Locate the cell with the specified text and output its [x, y] center coordinate. 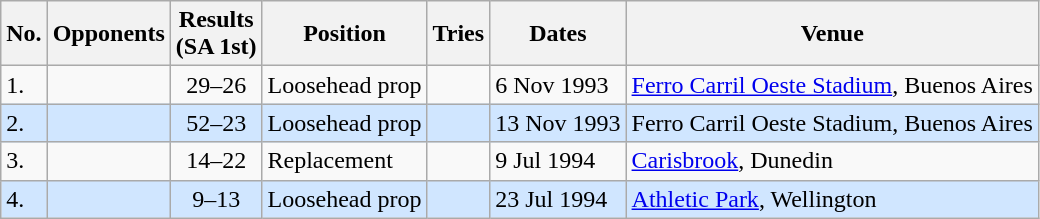
Position [344, 34]
Athletic Park, Wellington [832, 199]
9 Jul 1994 [558, 161]
Carisbrook, Dunedin [832, 161]
13 Nov 1993 [558, 123]
2. [24, 123]
Dates [558, 34]
Venue [832, 34]
52–23 [216, 123]
Results(SA 1st) [216, 34]
Tries [458, 34]
4. [24, 199]
14–22 [216, 161]
9–13 [216, 199]
No. [24, 34]
29–26 [216, 85]
23 Jul 1994 [558, 199]
Replacement [344, 161]
3. [24, 161]
1. [24, 85]
Opponents [108, 34]
6 Nov 1993 [558, 85]
